From the cell containing the given text, extract its center point as (X, Y) coordinate. 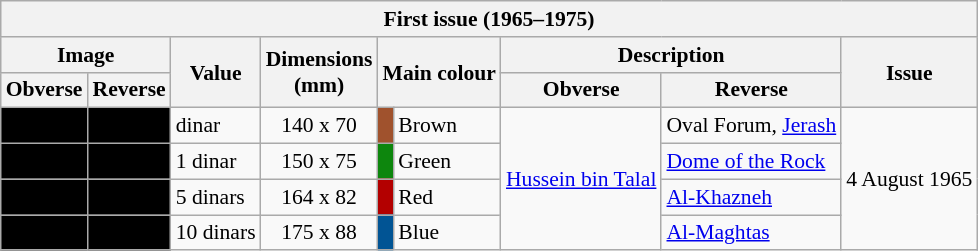
Green (447, 161)
10 dinars (216, 232)
Al-Khazneh (751, 197)
140 x 70 (320, 126)
Dome of the Rock (751, 161)
Red (447, 197)
Brown (447, 126)
5 dinars (216, 197)
dinar (216, 126)
First issue (1965–1975) (490, 19)
Dimensions(mm) (320, 72)
Oval Forum, Jerash (751, 126)
Main colour (440, 72)
Image (86, 54)
164 x 82 (320, 197)
Blue (447, 232)
1 dinar (216, 161)
4 August 1965 (909, 179)
Al-Maghtas (751, 232)
Value (216, 72)
Description (671, 54)
150 x 75 (320, 161)
175 x 88 (320, 232)
Hussein bin Talal (581, 179)
Issue (909, 72)
